Return [x, y] of the center of cell containing provided text 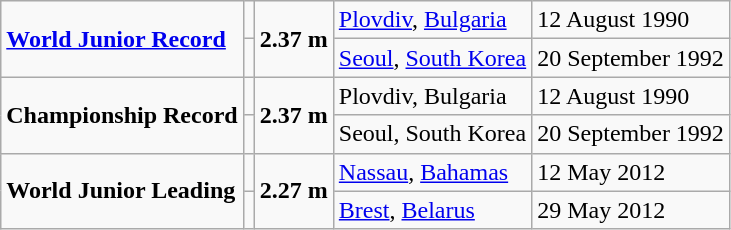
Championship Record [122, 115]
Nassau, Bahamas [432, 172]
World Junior Leading [122, 191]
2.27 m [294, 191]
12 May 2012 [631, 172]
29 May 2012 [631, 210]
Brest, Belarus [432, 210]
World Junior Record [122, 39]
